Locate the cell with the specified text and output its [x, y] center coordinate. 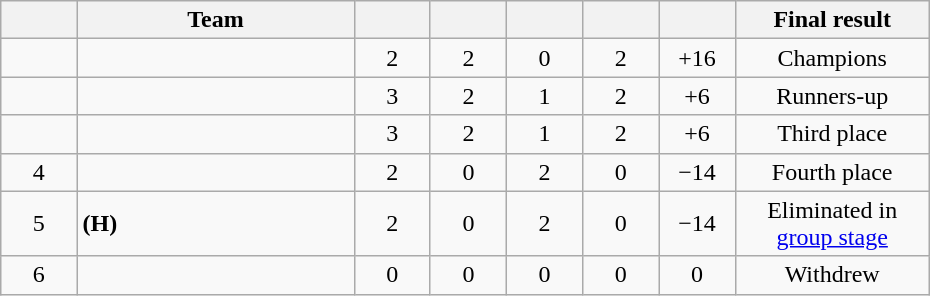
Third place [832, 134]
Champions [832, 58]
(H) [216, 224]
Final result [832, 20]
+16 [697, 58]
Team [216, 20]
Fourth place [832, 172]
Withdrew [832, 275]
Eliminated in group stage [832, 224]
Runners-up [832, 96]
4 [39, 172]
5 [39, 224]
6 [39, 275]
